Extract the (X, Y) coordinate from the center of the cell holding the provided text.  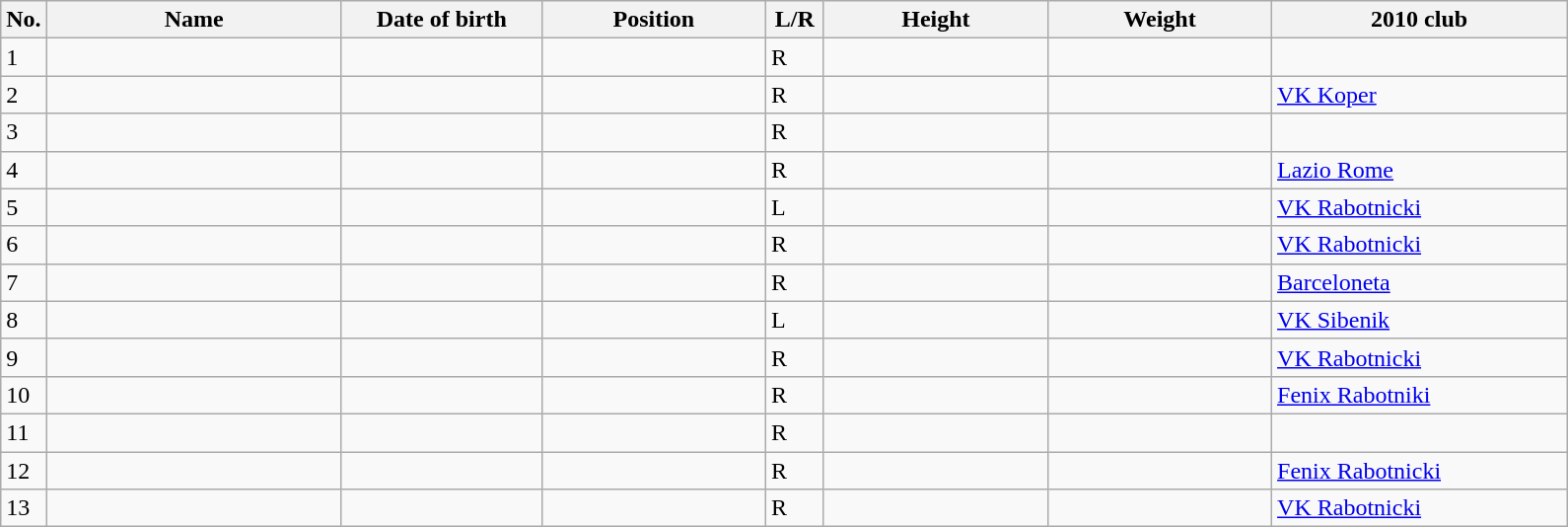
Height (935, 20)
Weight (1160, 20)
4 (24, 170)
11 (24, 432)
13 (24, 508)
Barceloneta (1420, 282)
Fenix Rabotnicki (1420, 471)
No. (24, 20)
2010 club (1420, 20)
7 (24, 282)
9 (24, 357)
Lazio Rome (1420, 170)
10 (24, 395)
VK Koper (1420, 95)
Fenix Rabotniki (1420, 395)
8 (24, 320)
2 (24, 95)
Position (653, 20)
5 (24, 207)
L/R (795, 20)
Name (193, 20)
3 (24, 132)
Date of birth (442, 20)
6 (24, 245)
VK Sibenik (1420, 320)
1 (24, 57)
12 (24, 471)
